Find where the given text appears and provide that cell's center as [X, Y] coordinate. 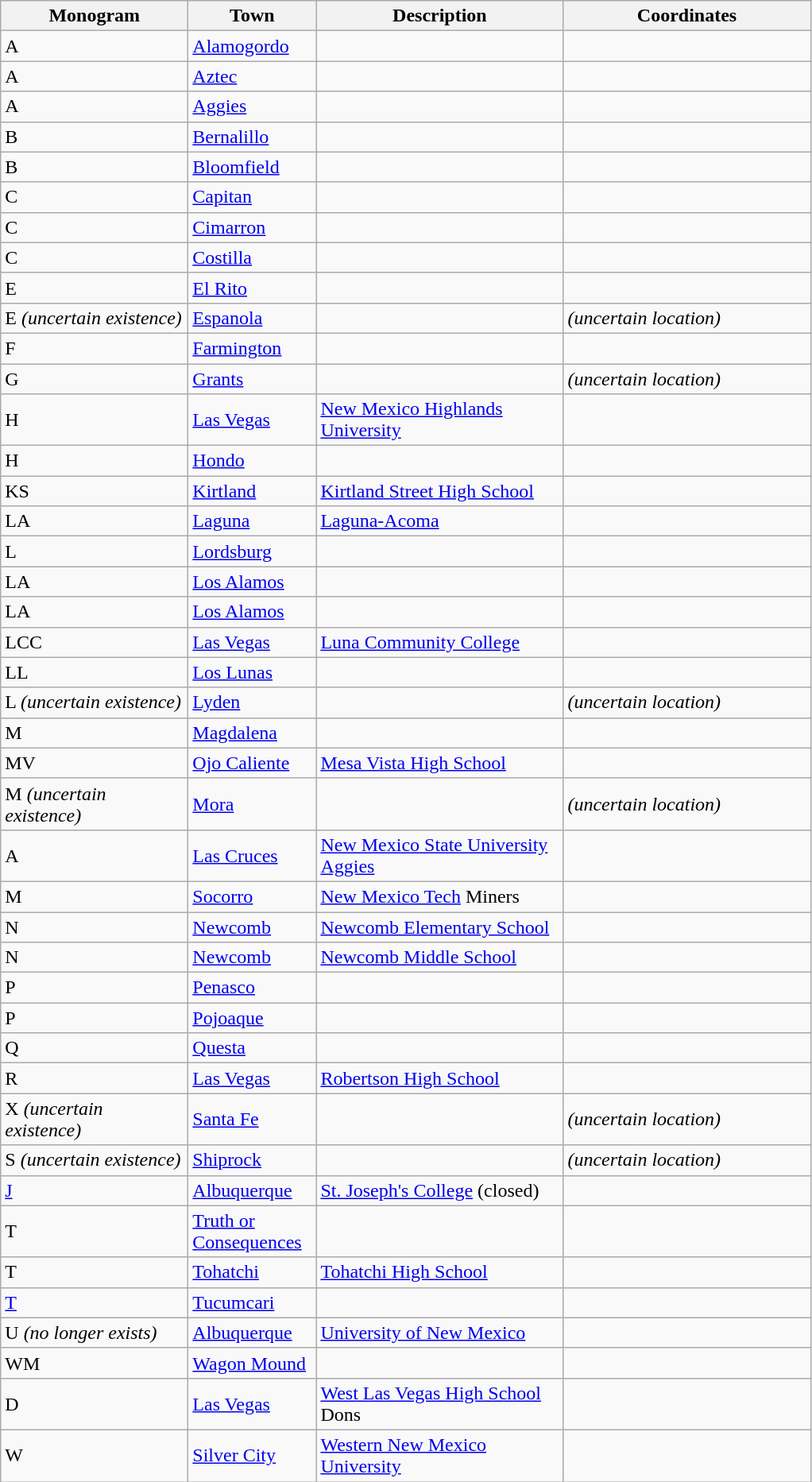
Q [95, 1048]
New Mexico State University Aggies [440, 855]
Silver City [253, 1456]
New Mexico Tech Miners [440, 896]
University of New Mexico [440, 1333]
W [95, 1456]
LL [95, 672]
S (uncertain existence) [95, 1160]
Monogram [95, 16]
Questa [253, 1048]
Newcomb Elementary School [440, 927]
Coordinates [686, 16]
Socorro [253, 896]
Hondo [253, 461]
U (no longer exists) [95, 1333]
F [95, 348]
Magdalena [253, 733]
WM [95, 1363]
M (uncertain existence) [95, 804]
Luna Community College [440, 642]
El Rito [253, 288]
Bloomfield [253, 167]
Aztec [253, 76]
Ojo Caliente [253, 763]
LCC [95, 642]
KS [95, 491]
R [95, 1078]
MV [95, 763]
Cimarron [253, 227]
E [95, 288]
X (uncertain existence) [95, 1119]
Mora [253, 804]
Los Lunas [253, 672]
Alamogordo [253, 46]
Newcomb Middle School [440, 958]
Shiprock [253, 1160]
Truth or Consequences [253, 1232]
Laguna-Acoma [440, 521]
Tohatchi [253, 1272]
St. Joseph's College (closed) [440, 1190]
Tohatchi High School [440, 1272]
D [95, 1403]
L [95, 551]
Lyden [253, 702]
Laguna [253, 521]
Lordsburg [253, 551]
Bernalillo [253, 137]
Robertson High School [440, 1078]
West Las Vegas High School Dons [440, 1403]
Las Cruces [253, 855]
Western New Mexico University [440, 1456]
Espanola [253, 318]
L (uncertain existence) [95, 702]
Wagon Mound [253, 1363]
Tucumcari [253, 1302]
G [95, 379]
Aggies [253, 106]
New Mexico Highlands University [440, 420]
Grants [253, 379]
Town [253, 16]
Capitan [253, 197]
Kirtland Street High School [440, 491]
Farmington [253, 348]
Pojoaque [253, 1018]
Kirtland [253, 491]
Mesa Vista High School [440, 763]
Santa Fe [253, 1119]
J [95, 1190]
Costilla [253, 257]
Description [440, 16]
Penasco [253, 988]
E (uncertain existence) [95, 318]
